From the cell containing the given text, extract its center point as [x, y] coordinate. 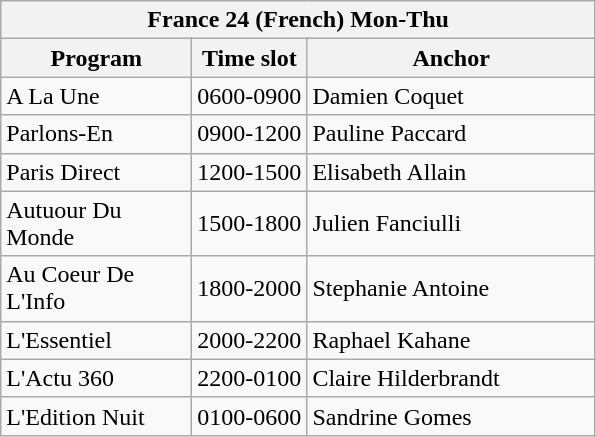
Parlons-En [96, 134]
Program [96, 58]
1800-2000 [250, 288]
Sandrine Gomes [452, 416]
2200-0100 [250, 378]
A La Une [96, 96]
Stephanie Antoine [452, 288]
Autuour Du Monde [96, 224]
1500-1800 [250, 224]
France 24 (French) Mon-Thu [298, 20]
Raphael Kahane [452, 340]
Claire Hilderbrandt [452, 378]
1200-1500 [250, 172]
Au Coeur De L'Info [96, 288]
2000-2200 [250, 340]
L'Essentiel [96, 340]
0600-0900 [250, 96]
Time slot [250, 58]
0100-0600 [250, 416]
0900-1200 [250, 134]
Elisabeth Allain [452, 172]
Anchor [452, 58]
L'Edition Nuit [96, 416]
L'Actu 360 [96, 378]
Damien Coquet [452, 96]
Julien Fanciulli [452, 224]
Paris Direct [96, 172]
Pauline Paccard [452, 134]
